Find where the given text appears and provide that cell's center as (x, y) coordinate. 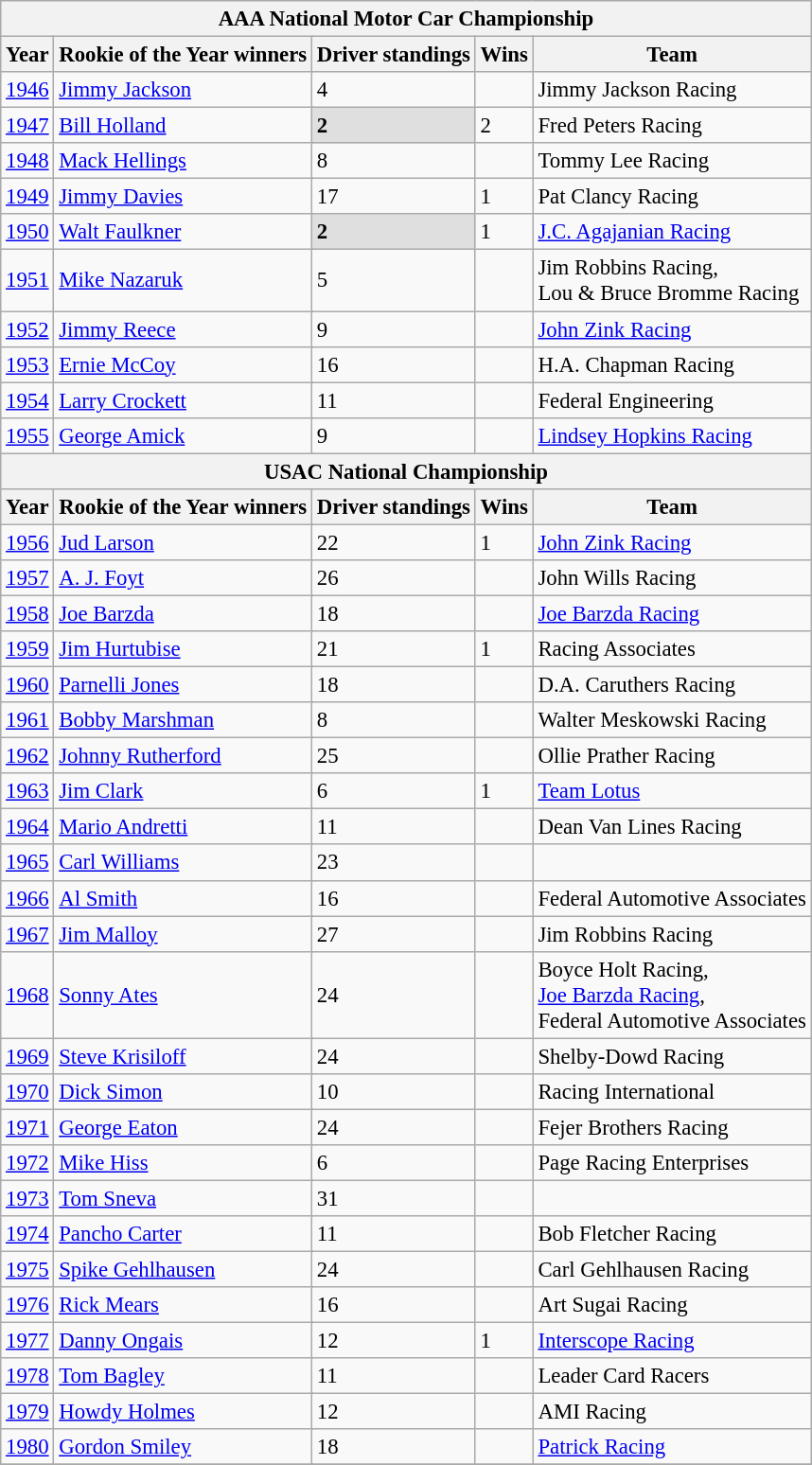
Dean Van Lines Racing (672, 827)
1955 (27, 435)
1951 (27, 280)
1946 (27, 90)
1954 (27, 400)
1975 (27, 1270)
Interscope Racing (672, 1341)
Mario Andretti (184, 827)
Patrick Racing (672, 1447)
A. J. Foyt (184, 578)
17 (394, 197)
Pancho Carter (184, 1234)
Gordon Smiley (184, 1447)
1956 (27, 542)
Mike Hiss (184, 1163)
Jim Malloy (184, 934)
1958 (27, 613)
Bob Fletcher Racing (672, 1234)
Larry Crockett (184, 400)
1957 (27, 578)
Ollie Prather Racing (672, 756)
Racing International (672, 1092)
1972 (27, 1163)
Johnny Rutherford (184, 756)
1974 (27, 1234)
1950 (27, 232)
Howdy Holmes (184, 1412)
Shelby-Dowd Racing (672, 1056)
5 (394, 280)
Jud Larson (184, 542)
Fejer Brothers Racing (672, 1127)
Ernie McCoy (184, 364)
Jim Robbins Racing,Lou & Bruce Bromme Racing (672, 280)
Mike Nazaruk (184, 280)
Sonny Ates (184, 995)
1973 (27, 1198)
Team Lotus (672, 791)
Carl Gehlhausen Racing (672, 1270)
Jim Clark (184, 791)
4 (394, 90)
Walter Meskowski Racing (672, 720)
D.A. Caruthers Racing (672, 685)
George Amick (184, 435)
Art Sugai Racing (672, 1305)
1959 (27, 649)
22 (394, 542)
Dick Simon (184, 1092)
1967 (27, 934)
John Wills Racing (672, 578)
AAA National Motor Car Championship (406, 19)
Joe Barzda Racing (672, 613)
25 (394, 756)
10 (394, 1092)
1979 (27, 1412)
Leader Card Racers (672, 1376)
Joe Barzda (184, 613)
1949 (27, 197)
Lindsey Hopkins Racing (672, 435)
1978 (27, 1376)
Mack Hellings (184, 161)
1962 (27, 756)
Danny Ongais (184, 1341)
1968 (27, 995)
Jimmy Jackson (184, 90)
Bill Holland (184, 126)
1965 (27, 863)
J.C. Agajanian Racing (672, 232)
1960 (27, 685)
Jim Robbins Racing (672, 934)
Tom Sneva (184, 1198)
Parnelli Jones (184, 685)
AMI Racing (672, 1412)
USAC National Championship (406, 471)
H.A. Chapman Racing (672, 364)
Jim Hurtubise (184, 649)
1971 (27, 1127)
Jimmy Davies (184, 197)
Steve Krisiloff (184, 1056)
1952 (27, 329)
26 (394, 578)
George Eaton (184, 1127)
1953 (27, 364)
1969 (27, 1056)
Boyce Holt Racing,Joe Barzda Racing,Federal Automotive Associates (672, 995)
21 (394, 649)
23 (394, 863)
Federal Engineering (672, 400)
Federal Automotive Associates (672, 898)
1963 (27, 791)
Tom Bagley (184, 1376)
Jimmy Reece (184, 329)
31 (394, 1198)
Fred Peters Racing (672, 126)
Spike Gehlhausen (184, 1270)
1980 (27, 1447)
1970 (27, 1092)
Bobby Marshman (184, 720)
Racing Associates (672, 649)
1948 (27, 161)
1976 (27, 1305)
Page Racing Enterprises (672, 1163)
Al Smith (184, 898)
Tommy Lee Racing (672, 161)
1977 (27, 1341)
1964 (27, 827)
1966 (27, 898)
1961 (27, 720)
Pat Clancy Racing (672, 197)
27 (394, 934)
Walt Faulkner (184, 232)
Rick Mears (184, 1305)
Jimmy Jackson Racing (672, 90)
1947 (27, 126)
Carl Williams (184, 863)
